Find where the given text appears and provide that cell's center as (x, y) coordinate. 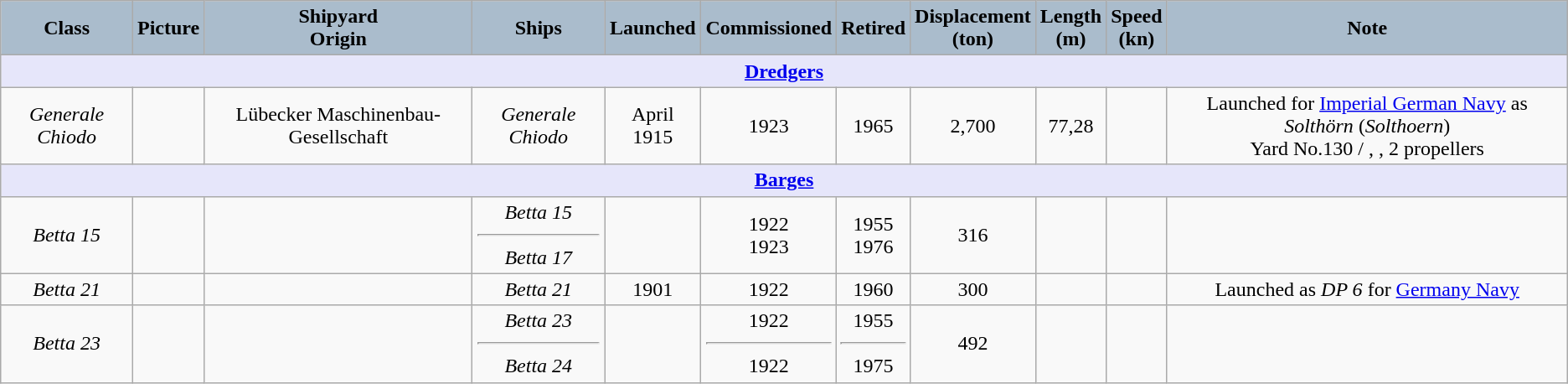
492 (973, 344)
Picture (169, 29)
Betta 15Betta 17 (539, 235)
Launched (653, 29)
316 (973, 235)
Betta 23 (67, 344)
77,28 (1070, 126)
Dredgers (784, 71)
Class (67, 29)
Ships (539, 29)
Displacement(ton) (973, 29)
1922 (769, 289)
Speed(kn) (1137, 29)
Launched as DP 6 for Germany Navy (1367, 289)
Betta 15 (67, 235)
19551976 (874, 235)
19221922 (769, 344)
Lübecker Maschinenbau-Gesellschaft (338, 126)
1965 (874, 126)
1960 (874, 289)
April 1915 (653, 126)
Note (1367, 29)
1901 (653, 289)
300 (973, 289)
Barges (784, 180)
Betta 23Betta 24 (539, 344)
Launched for Imperial German Navy as Solthörn (Solthoern)Yard No.130 / , , 2 propellers (1367, 126)
Retired (874, 29)
19221923 (769, 235)
19551975 (874, 344)
2,700 (973, 126)
1923 (769, 126)
Commissioned (769, 29)
Length(m) (1070, 29)
ShipyardOrigin (338, 29)
